Pinpoint the cell where the given text exists, returning its (X, Y) midpoint coordinate. 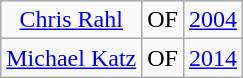
2004 (212, 20)
Chris Rahl (72, 20)
2014 (212, 58)
Michael Katz (72, 58)
